Return the [x, y] coordinate for the center point of the cell that contains the specified text.  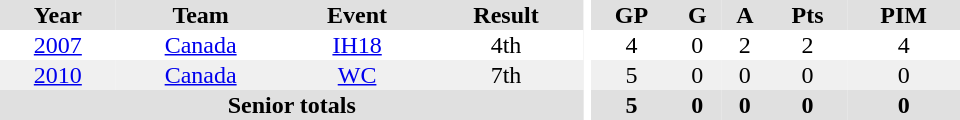
WC [358, 75]
Year [58, 15]
2010 [58, 75]
Team [201, 15]
Senior totals [292, 105]
G [698, 15]
Pts [808, 15]
4th [506, 45]
Event [358, 15]
2007 [58, 45]
Result [506, 15]
GP [631, 15]
IH18 [358, 45]
PIM [904, 15]
A [745, 15]
7th [506, 75]
